Scan for the cell matching the given text and deliver its (X, Y) coordinate at center. 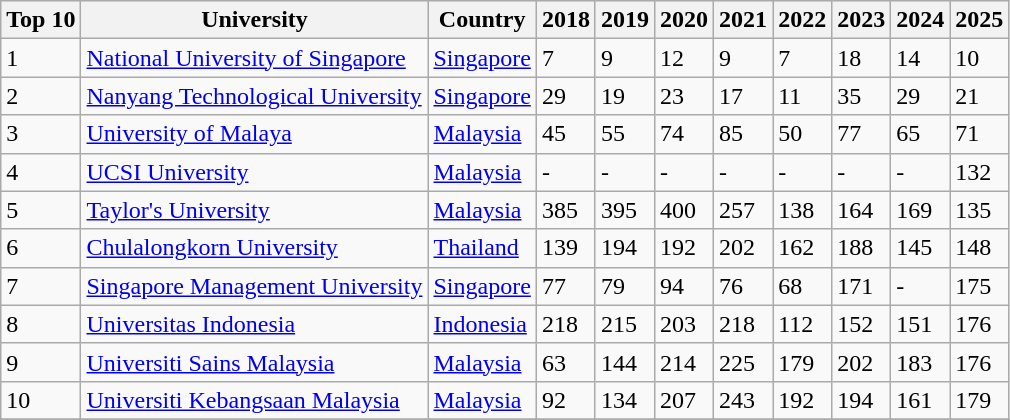
395 (624, 210)
Universitas Indonesia (254, 324)
2020 (684, 20)
152 (862, 324)
2024 (920, 20)
Chulalongkorn University (254, 248)
94 (684, 286)
18 (862, 58)
243 (744, 400)
55 (624, 134)
14 (920, 58)
65 (920, 134)
175 (980, 286)
University of Malaya (254, 134)
45 (566, 134)
8 (41, 324)
UCSI University (254, 172)
134 (624, 400)
112 (802, 324)
University (254, 20)
139 (566, 248)
164 (862, 210)
Thailand (482, 248)
Nanyang Technological University (254, 96)
74 (684, 134)
214 (684, 362)
169 (920, 210)
162 (802, 248)
183 (920, 362)
2023 (862, 20)
385 (566, 210)
144 (624, 362)
2018 (566, 20)
171 (862, 286)
2022 (802, 20)
145 (920, 248)
68 (802, 286)
National University of Singapore (254, 58)
257 (744, 210)
92 (566, 400)
Indonesia (482, 324)
17 (744, 96)
Universiti Kebangsaan Malaysia (254, 400)
Universiti Sains Malaysia (254, 362)
35 (862, 96)
215 (624, 324)
Singapore Management University (254, 286)
138 (802, 210)
2 (41, 96)
Taylor's University (254, 210)
5 (41, 210)
203 (684, 324)
Country (482, 20)
1 (41, 58)
4 (41, 172)
148 (980, 248)
23 (684, 96)
2019 (624, 20)
Top 10 (41, 20)
2021 (744, 20)
50 (802, 134)
132 (980, 172)
6 (41, 248)
161 (920, 400)
71 (980, 134)
151 (920, 324)
135 (980, 210)
207 (684, 400)
63 (566, 362)
225 (744, 362)
12 (684, 58)
3 (41, 134)
400 (684, 210)
76 (744, 286)
11 (802, 96)
79 (624, 286)
19 (624, 96)
2025 (980, 20)
85 (744, 134)
188 (862, 248)
21 (980, 96)
